Find where the given text appears and provide that cell's center as [x, y] coordinate. 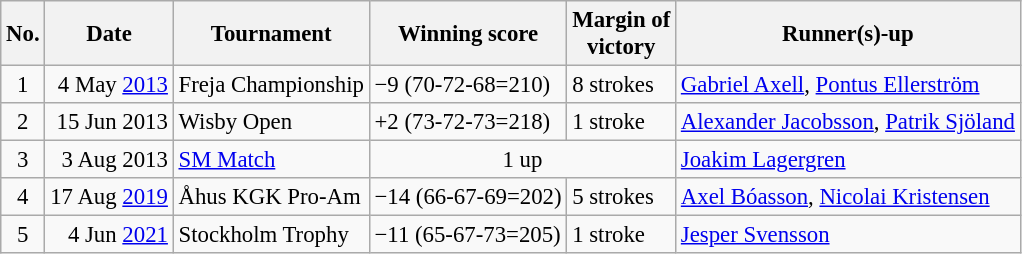
4 May 2013 [109, 85]
Gabriel Axell, Pontus Ellerström [848, 85]
4 Jun 2021 [109, 235]
Tournament [271, 34]
5 strokes [622, 197]
Runner(s)-up [848, 34]
Winning score [468, 34]
5 [23, 235]
No. [23, 34]
3 [23, 160]
Wisby Open [271, 122]
Freja Championship [271, 85]
2 [23, 122]
1 up [522, 160]
1 [23, 85]
Axel Bóasson, Nicolai Kristensen [848, 197]
−9 (70-72-68=210) [468, 85]
SM Match [271, 160]
−14 (66-67-69=202) [468, 197]
Date [109, 34]
Stockholm Trophy [271, 235]
Joakim Lagergren [848, 160]
+2 (73-72-73=218) [468, 122]
4 [23, 197]
Margin ofvictory [622, 34]
15 Jun 2013 [109, 122]
Åhus KGK Pro-Am [271, 197]
17 Aug 2019 [109, 197]
8 strokes [622, 85]
3 Aug 2013 [109, 160]
Alexander Jacobsson, Patrik Sjöland [848, 122]
Jesper Svensson [848, 235]
−11 (65-67-73=205) [468, 235]
